Capture the cell that displays the provided text and extract its (x, y) central coordinate. 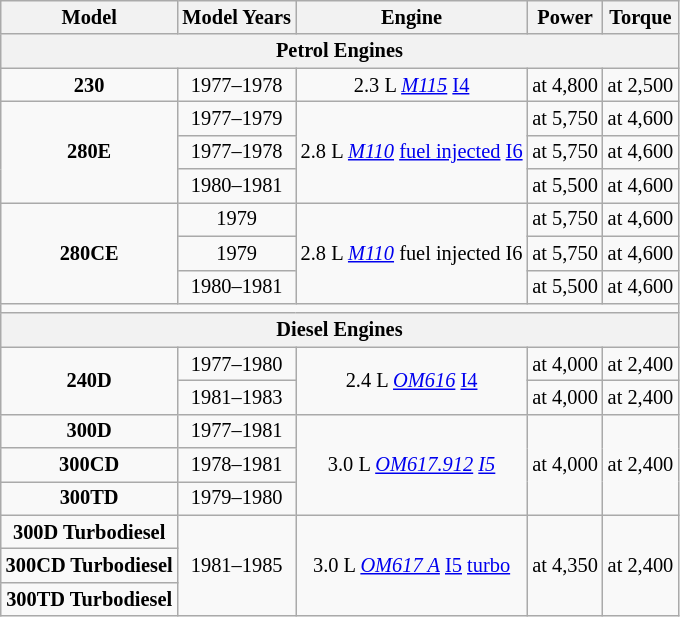
at 4,350 (564, 566)
280CE (90, 252)
at 4,800 (564, 85)
1977–1979 (237, 118)
at 2,500 (640, 85)
1978–1981 (237, 465)
1981–1983 (237, 397)
300TD Turbodiesel (90, 599)
300D Turbodiesel (90, 532)
230 (90, 85)
Diesel Engines (340, 330)
3.0 L OM617.912 I5 (412, 464)
Power (564, 17)
Torque (640, 17)
1979–1980 (237, 498)
300TD (90, 498)
Model Years (237, 17)
300CD Turbodiesel (90, 565)
1977–1981 (237, 431)
Engine (412, 17)
1977–1980 (237, 364)
Petrol Engines (340, 51)
2.3 L M115 I4 (412, 85)
1981–1985 (237, 566)
3.0 L OM617 A I5 turbo (412, 566)
2.4 L OM616 I4 (412, 380)
300D (90, 431)
Model (90, 17)
240D (90, 380)
300CD (90, 465)
280E (90, 152)
